Return the (X, Y) coordinate for the center point of the cell that contains the specified text.  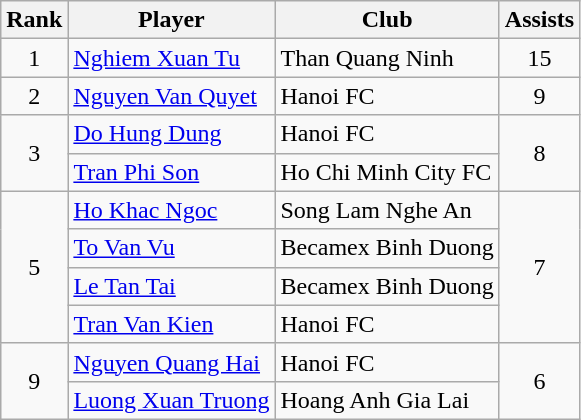
7 (539, 267)
Song Lam Nghe An (387, 210)
Ho Khac Ngoc (172, 210)
8 (539, 153)
2 (34, 96)
Nguyen Van Quyet (172, 96)
3 (34, 153)
Luong Xuan Truong (172, 400)
6 (539, 381)
Rank (34, 20)
Player (172, 20)
Tran Van Kien (172, 324)
Ho Chi Minh City FC (387, 172)
Do Hung Dung (172, 134)
Tran Phi Son (172, 172)
Than Quang Ninh (387, 58)
Le Tan Tai (172, 286)
15 (539, 58)
Hoang Anh Gia Lai (387, 400)
To Van Vu (172, 248)
Club (387, 20)
Nguyen Quang Hai (172, 362)
Nghiem Xuan Tu (172, 58)
1 (34, 58)
Assists (539, 20)
5 (34, 267)
